Pinpoint the cell where the given text exists, returning its [x, y] midpoint coordinate. 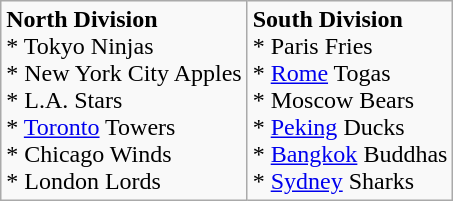
North Division* Tokyo Ninjas* New York City Apples* L.A. Stars* Toronto Towers* Chicago Winds* London Lords [124, 101]
South Division* Paris Fries* Rome Togas* Moscow Bears* Peking Ducks* Bangkok Buddhas * Sydney Sharks [350, 101]
